Identify which cell holds the provided text, then report its [x, y] central coordinate. 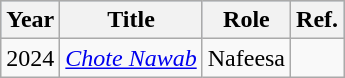
Title [131, 20]
Nafeesa [246, 58]
Role [246, 20]
Year [30, 20]
2024 [30, 58]
Chote Nawab [131, 58]
Ref. [318, 20]
